Scan for the cell matching the given text and deliver its [X, Y] coordinate at center. 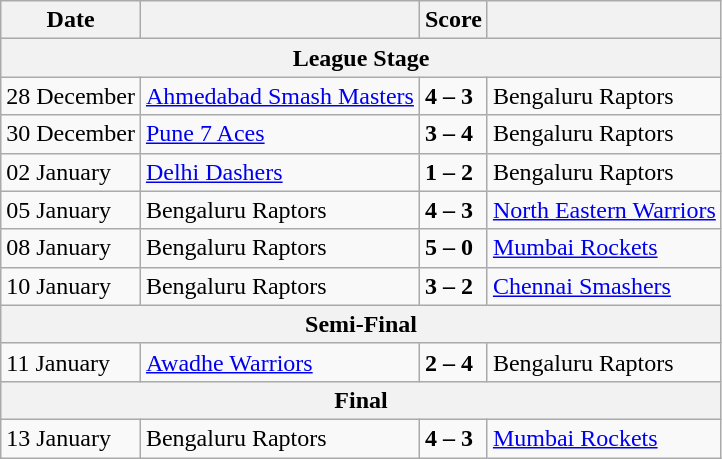
League Stage [362, 58]
30 December [71, 134]
3 – 4 [453, 134]
Pune 7 Aces [280, 134]
2 – 4 [453, 362]
5 – 0 [453, 248]
Date [71, 20]
Delhi Dashers [280, 172]
Chennai Smashers [604, 286]
1 – 2 [453, 172]
Final [362, 400]
28 December [71, 96]
3 – 2 [453, 286]
North Eastern Warriors [604, 210]
Score [453, 20]
08 January [71, 248]
11 January [71, 362]
10 January [71, 286]
02 January [71, 172]
Ahmedabad Smash Masters [280, 96]
13 January [71, 438]
Semi-Final [362, 324]
05 January [71, 210]
Awadhe Warriors [280, 362]
